Capture the cell that displays the provided text and extract its (x, y) central coordinate. 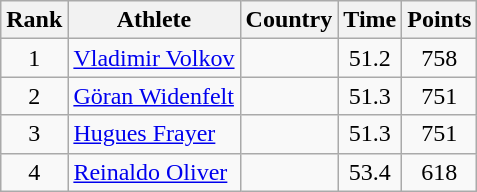
2 (34, 96)
53.4 (370, 172)
Athlete (154, 20)
Country (289, 20)
51.2 (370, 58)
Göran Widenfelt (154, 96)
Hugues Frayer (154, 134)
4 (34, 172)
Time (370, 20)
Vladimir Volkov (154, 58)
618 (440, 172)
3 (34, 134)
1 (34, 58)
758 (440, 58)
Rank (34, 20)
Reinaldo Oliver (154, 172)
Points (440, 20)
